Scan for the cell matching the given text and deliver its [x, y] coordinate at center. 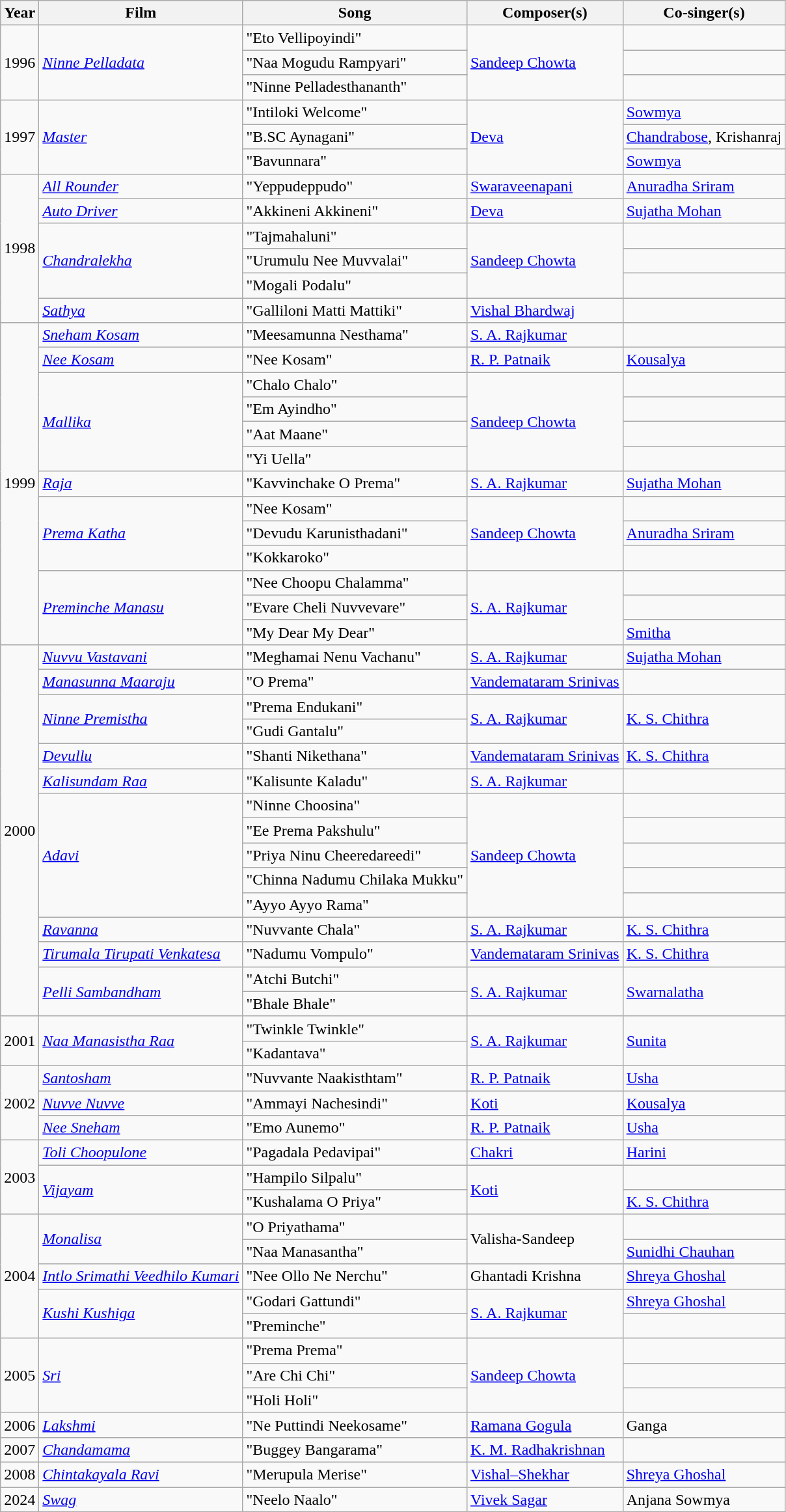
"Gudi Gantalu" [355, 732]
"Bavunnara" [355, 161]
"Meghamai Nenu Vachanu" [355, 657]
1996 [20, 62]
1998 [20, 248]
"Ammayi Nachesindi" [355, 1103]
2005 [20, 1375]
"Kokkaroko" [355, 558]
Ravanna [141, 929]
2007 [20, 1450]
"Merupula Merise" [355, 1474]
1999 [20, 484]
"Emo Aunemo" [355, 1128]
Sunita [704, 1041]
2004 [20, 1276]
Nuvvu Vastavani [141, 657]
2003 [20, 1177]
"Meesamunna Nesthama" [355, 335]
Swarnalatha [704, 991]
"B.SC Aynagani" [355, 137]
"Akkineni Akkineni" [355, 211]
"Nuvvante Chala" [355, 929]
Sneham Kosam [141, 335]
Adavi [141, 855]
"Naa Manasantha" [355, 1252]
Toli Choopulone [141, 1153]
"Priya Ninu Cheeredareedi" [355, 855]
Film [141, 13]
Kushi Kushiga [141, 1313]
Chandralekha [141, 260]
1997 [20, 137]
"Urumulu Nee Muvvalai" [355, 260]
"Evare Cheli Nuvvevare" [355, 607]
"Hampilo Silpalu" [355, 1177]
"Galliloni Matti Mattiki" [355, 310]
"Nee Ollo Ne Nerchu" [355, 1276]
Ramana Gogula [545, 1425]
"Kavvinchake O Prema" [355, 484]
"Intiloki Welcome" [355, 112]
"Kadantava" [355, 1053]
"Prema Endukani" [355, 706]
"O Prema" [355, 681]
Vivek Sagar [545, 1499]
"Chalo Chalo" [355, 385]
Nee Sneham [141, 1128]
Ninne Pelladata [141, 62]
2006 [20, 1425]
Vishal–Shekhar [545, 1474]
"Neelo Naalo" [355, 1499]
"Naa Mogudu Rampyari" [355, 62]
All Rounder [141, 186]
Intlo Srimathi Veedhilo Kumari [141, 1276]
"Tajmahaluni" [355, 236]
"Ee Prema Pakshulu" [355, 831]
Auto Driver [141, 211]
"Mogali Podalu" [355, 285]
"Atchi Butchi" [355, 979]
"Bhale Bhale" [355, 1004]
"Devudu Karunisthadani" [355, 533]
"Aat Maane" [355, 434]
"Eto Vellipoyindi" [355, 38]
Santosham [141, 1078]
Swaraveenapani [545, 186]
"Em Ayindho" [355, 409]
2001 [20, 1041]
Ganga [704, 1425]
Manasunna Maaraju [141, 681]
"Kalisunte Kaladu" [355, 781]
"O Priyathama" [355, 1227]
"Nuvvante Naakisthtam" [355, 1078]
Swag [141, 1499]
Harini [704, 1153]
Master [141, 137]
Valisha-Sandeep [545, 1239]
Tirumala Tirupati Venkatesa [141, 954]
Monalisa [141, 1239]
"Ayyo Ayyo Rama" [355, 905]
"Twinkle Twinkle" [355, 1028]
Raja [141, 484]
Naa Manasistha Raa [141, 1041]
"Shanti Nikethana" [355, 756]
"Preminche" [355, 1326]
"Prema Prema" [355, 1351]
Sri [141, 1375]
"Pagadala Pedavipai" [355, 1153]
"Holi Holi" [355, 1400]
K. M. Radhakrishnan [545, 1450]
Preminche Manasu [141, 607]
"Ne Puttindi Neekosame" [355, 1425]
Sunidhi Chauhan [704, 1252]
Pelli Sambandham [141, 991]
Sathya [141, 310]
Vijayam [141, 1190]
"My Dear My Dear" [355, 632]
2000 [20, 831]
Vishal Bhardwaj [545, 310]
Smitha [704, 632]
"Yi Uella" [355, 459]
"Nadumu Vompulo" [355, 954]
"Yeppudeppudo" [355, 186]
2024 [20, 1499]
"Kushalama O Priya" [355, 1202]
Ninne Premistha [141, 719]
Song [355, 13]
Mallika [141, 422]
Year [20, 13]
Chakri [545, 1153]
Chandrabose, Krishanraj [704, 137]
Lakshmi [141, 1425]
Composer(s) [545, 13]
Co-singer(s) [704, 13]
Ghantadi Krishna [545, 1276]
"Buggey Bangarama" [355, 1450]
"Ninne Choosina" [355, 806]
"Chinna Nadumu Chilaka Mukku" [355, 880]
Chandamama [141, 1450]
Prema Katha [141, 533]
Anjana Sowmya [704, 1499]
Devullu [141, 756]
"Nee Choopu Chalamma" [355, 583]
"Ninne Pelladesthananth" [355, 87]
2002 [20, 1103]
Nee Kosam [141, 360]
"Are Chi Chi" [355, 1375]
"Godari Gattundi" [355, 1301]
2008 [20, 1474]
Chintakayala Ravi [141, 1474]
Nuvve Nuvve [141, 1103]
Kalisundam Raa [141, 781]
